Return [x, y] of the center of cell containing provided text 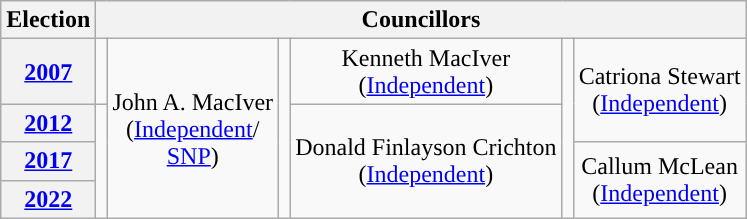
Councillors [421, 20]
2022 [48, 199]
Kenneth MacIver(Independent) [426, 72]
2017 [48, 161]
Donald Finlayson Crichton(Independent) [426, 161]
Catriona Stewart(Independent) [660, 90]
Election [48, 20]
John A. MacIver(Independent/SNP) [193, 128]
2007 [48, 72]
Callum McLean(Independent) [660, 180]
2012 [48, 123]
